Capture the cell that displays the provided text and extract its [X, Y] central coordinate. 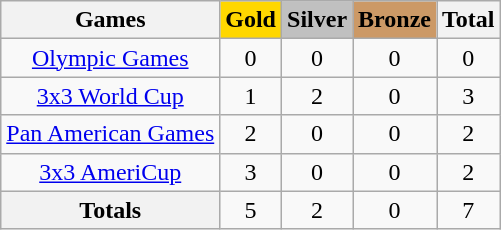
Silver [318, 20]
Olympic Games [110, 58]
7 [469, 210]
3x3 AmeriCup [110, 172]
1 [251, 96]
Totals [110, 210]
Gold [251, 20]
3x3 World Cup [110, 96]
Total [469, 20]
Pan American Games [110, 134]
Bronze [395, 20]
Games [110, 20]
5 [251, 210]
